For the text-containing cell, return its midpoint in [x, y] coordinate format. 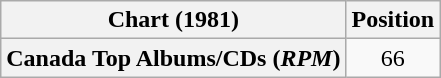
Chart (1981) [174, 20]
66 [393, 58]
Canada Top Albums/CDs (RPM) [174, 58]
Position [393, 20]
